For the text-containing cell, return its midpoint in (x, y) coordinate format. 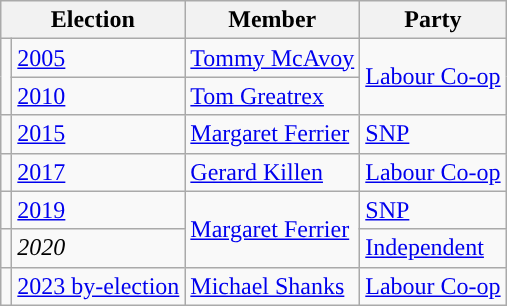
Tommy McAvoy (272, 58)
2015 (98, 134)
Michael Shanks (272, 286)
2020 (98, 248)
2005 (98, 58)
2010 (98, 96)
2019 (98, 210)
2017 (98, 172)
Independent (433, 248)
Gerard Killen (272, 172)
Party (433, 20)
Member (272, 20)
Election (93, 20)
Tom Greatrex (272, 96)
2023 by-election (98, 286)
